Output the [x, y] coordinate of the center of the cell containing the given text.  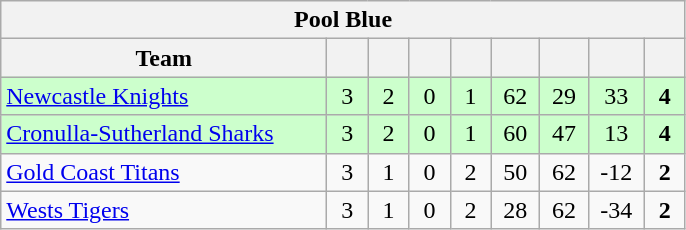
50 [516, 172]
60 [516, 134]
47 [564, 134]
Gold Coast Titans [164, 172]
Wests Tigers [164, 210]
Cronulla-Sutherland Sharks [164, 134]
-34 [616, 210]
33 [616, 96]
29 [564, 96]
Pool Blue [344, 20]
13 [616, 134]
28 [516, 210]
Newcastle Knights [164, 96]
Team [164, 58]
-12 [616, 172]
